Find where the given text appears and provide that cell's center as [x, y] coordinate. 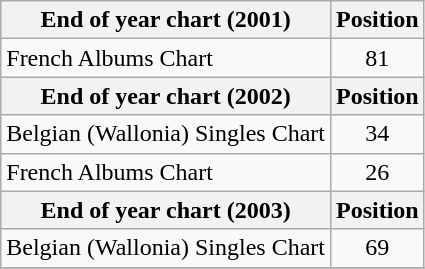
End of year chart (2003) [166, 210]
34 [377, 134]
69 [377, 248]
End of year chart (2001) [166, 20]
81 [377, 58]
End of year chart (2002) [166, 96]
26 [377, 172]
